Identify which cell holds the provided text, then report its (X, Y) central coordinate. 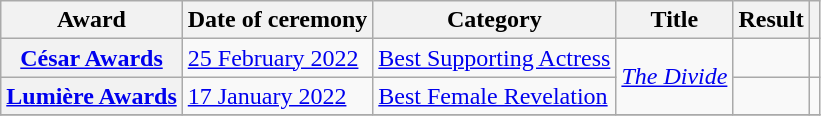
Title (674, 20)
Best Female Revelation (494, 96)
Lumière Awards (92, 96)
Award (92, 20)
The Divide (674, 77)
25 February 2022 (278, 58)
César Awards (92, 58)
Date of ceremony (278, 20)
17 January 2022 (278, 96)
Category (494, 20)
Result (771, 20)
Best Supporting Actress (494, 58)
